Output the [x, y] coordinate of the center of the cell containing the given text.  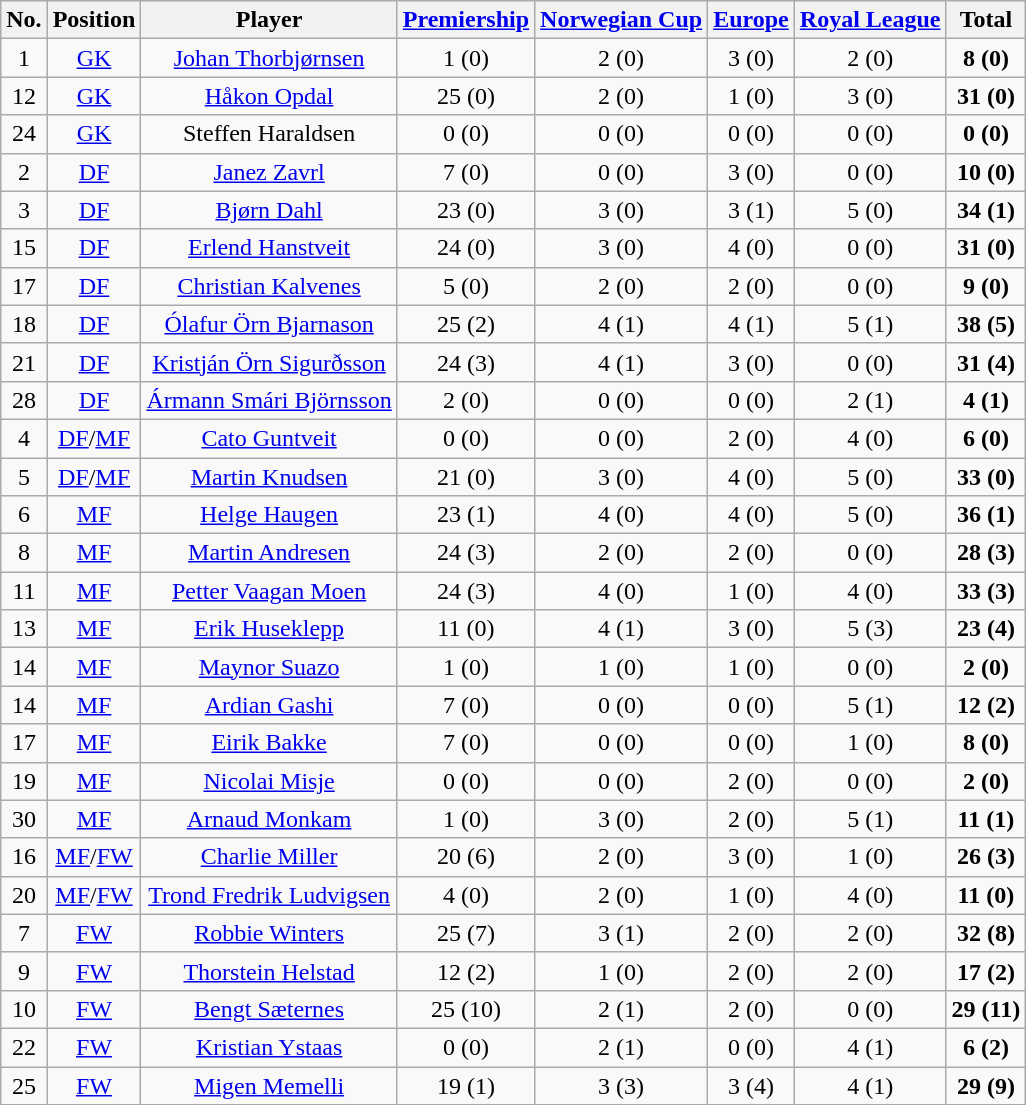
11 [24, 591]
Kristian Ystaas [269, 1047]
30 [24, 819]
18 [24, 324]
6 (2) [986, 1047]
Position [94, 20]
19 (1) [466, 1085]
10 [24, 1009]
13 [24, 629]
31 (4) [986, 362]
Nicolai Misje [269, 781]
3 [24, 210]
29 (9) [986, 1085]
21 (0) [466, 477]
Maynor Suazo [269, 667]
34 (1) [986, 210]
21 [24, 362]
16 [24, 857]
24 (0) [466, 248]
6 (0) [986, 438]
1 [24, 58]
19 [24, 781]
Ármann Smári Björnsson [269, 400]
17 (2) [986, 971]
36 (1) [986, 515]
22 [24, 1047]
Charlie Miller [269, 857]
32 (8) [986, 933]
9 [24, 971]
15 [24, 248]
5 (3) [870, 629]
24 [24, 134]
Erlend Hanstveit [269, 248]
11 (1) [986, 819]
8 [24, 553]
Europe [752, 20]
Steffen Haraldsen [269, 134]
23 (4) [986, 629]
12 [24, 96]
Christian Kalvenes [269, 286]
Håkon Opdal [269, 96]
Premiership [466, 20]
Robbie Winters [269, 933]
20 [24, 895]
Trond Fredrik Ludvigsen [269, 895]
3 (4) [752, 1085]
Ardian Gashi [269, 705]
25 (7) [466, 933]
25 (10) [466, 1009]
Kristján Örn Sigurðsson [269, 362]
Royal League [870, 20]
Norwegian Cup [622, 20]
Petter Vaagan Moen [269, 591]
33 (3) [986, 591]
29 (11) [986, 1009]
3 (3) [622, 1085]
Johan Thorbjørnsen [269, 58]
Total [986, 20]
Bengt Sæternes [269, 1009]
Helge Haugen [269, 515]
Ólafur Örn Bjarnason [269, 324]
Cato Guntveit [269, 438]
10 (0) [986, 172]
25 (0) [466, 96]
Thorstein Helstad [269, 971]
26 (3) [986, 857]
Erik Huseklepp [269, 629]
38 (5) [986, 324]
23 (1) [466, 515]
4 [24, 438]
Eirik Bakke [269, 743]
2 [24, 172]
Arnaud Monkam [269, 819]
Bjørn Dahl [269, 210]
20 (6) [466, 857]
25 [24, 1085]
Martin Knudsen [269, 477]
28 [24, 400]
Janez Zavrl [269, 172]
Martin Andresen [269, 553]
Player [269, 20]
5 [24, 477]
23 (0) [466, 210]
25 (2) [466, 324]
6 [24, 515]
7 [24, 933]
Migen Memelli [269, 1085]
9 (0) [986, 286]
33 (0) [986, 477]
No. [24, 20]
28 (3) [986, 553]
